Pinpoint the cell where the given text exists, returning its (X, Y) midpoint coordinate. 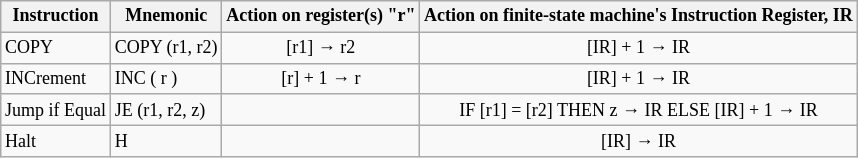
Mnemonic (166, 16)
Action on finite-state machine's Instruction Register, IR (638, 16)
INCrement (56, 78)
Action on register(s) "r" (321, 16)
JE (r1, r2, z) (166, 110)
H (166, 140)
COPY (r1, r2) (166, 48)
[IR] → IR (638, 140)
INC ( r ) (166, 78)
IF [r1] = [r2] THEN z → IR ELSE [IR] + 1 → IR (638, 110)
[r1] → r2 (321, 48)
Instruction (56, 16)
COPY (56, 48)
Jump if Equal (56, 110)
[r] + 1 → r (321, 78)
Halt (56, 140)
